Output the [x, y] coordinate of the center of the cell containing the given text.  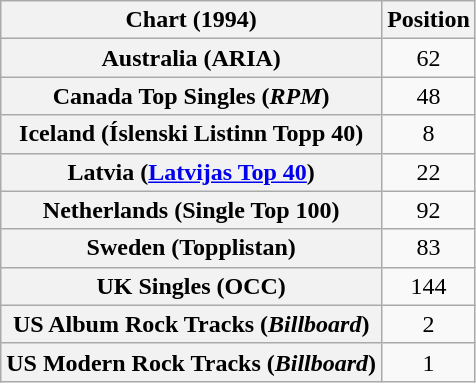
83 [429, 248]
US Modern Rock Tracks (Billboard) [192, 362]
1 [429, 362]
Latvia (Latvijas Top 40) [192, 172]
Position [429, 20]
UK Singles (OCC) [192, 286]
48 [429, 96]
Netherlands (Single Top 100) [192, 210]
Chart (1994) [192, 20]
62 [429, 58]
Iceland (Íslenski Listinn Topp 40) [192, 134]
92 [429, 210]
2 [429, 324]
Canada Top Singles (RPM) [192, 96]
Sweden (Topplistan) [192, 248]
144 [429, 286]
22 [429, 172]
Australia (ARIA) [192, 58]
8 [429, 134]
US Album Rock Tracks (Billboard) [192, 324]
